Detect which cell encompasses the target text, then output its [x, y] center coordinate. 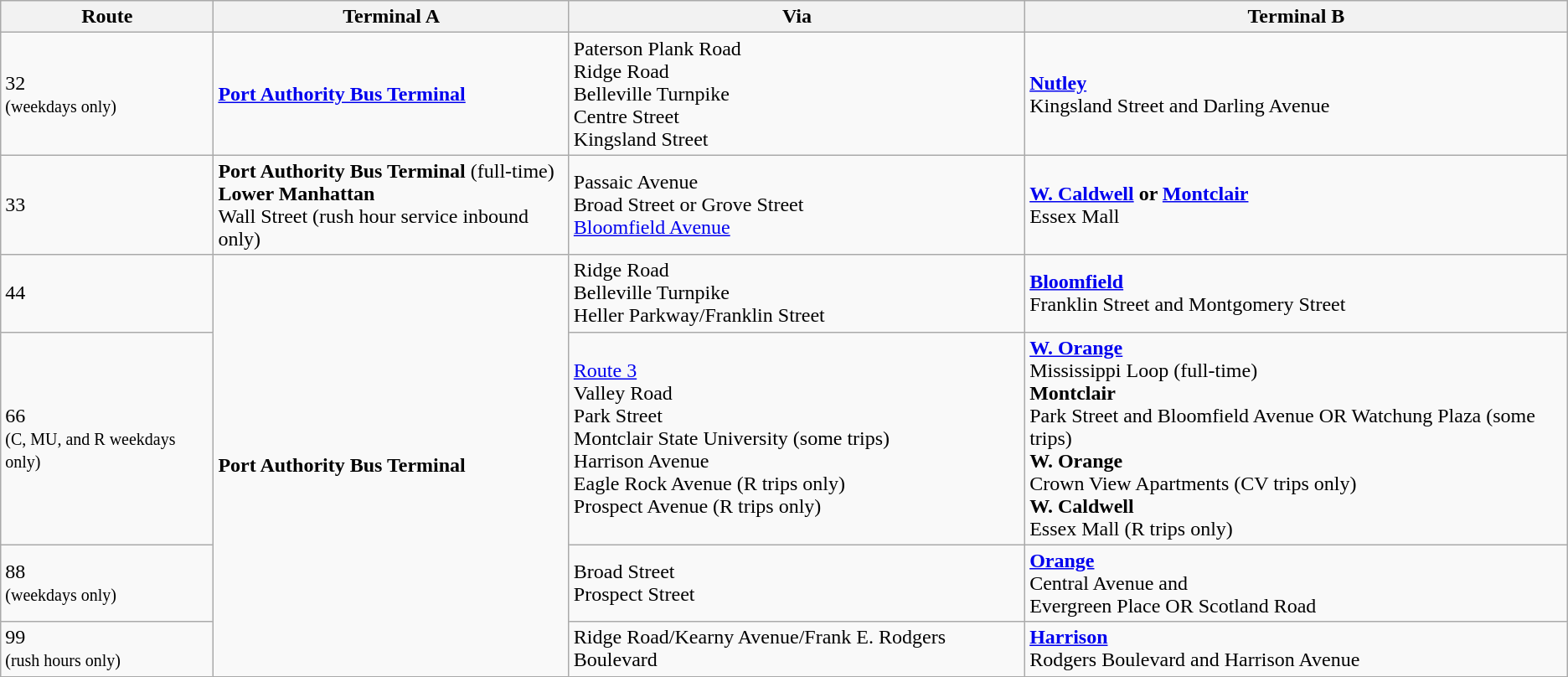
44 [107, 293]
32(weekdays only) [107, 94]
Ridge RoadBelleville TurnpikeHeller Parkway/Franklin Street [797, 293]
Broad StreetProspect Street [797, 583]
Port Authority Bus Terminal (full-time)Lower ManhattanWall Street (rush hour service inbound only) [391, 204]
NutleyKingsland Street and Darling Avenue [1297, 94]
OrangeCentral Avenue andEvergreen Place OR Scotland Road [1297, 583]
BloomfieldFranklin Street and Montgomery Street [1297, 293]
Ridge Road/Kearny Avenue/Frank E. Rodgers Boulevard [797, 649]
Route [107, 17]
33 [107, 204]
Via [797, 17]
66(C, MU, and R weekdays only) [107, 438]
Terminal A [391, 17]
W. Caldwell or MontclairEssex Mall [1297, 204]
HarrisonRodgers Boulevard and Harrison Avenue [1297, 649]
Paterson Plank RoadRidge RoadBelleville TurnpikeCentre StreetKingsland Street [797, 94]
Passaic AvenueBroad Street or Grove StreetBloomfield Avenue [797, 204]
Terminal B [1297, 17]
Route 3Valley RoadPark StreetMontclair State University (some trips)Harrison AvenueEagle Rock Avenue (R trips only)Prospect Avenue (R trips only) [797, 438]
88(weekdays only) [107, 583]
99(rush hours only) [107, 649]
